Capture the cell that displays the provided text and extract its [X, Y] central coordinate. 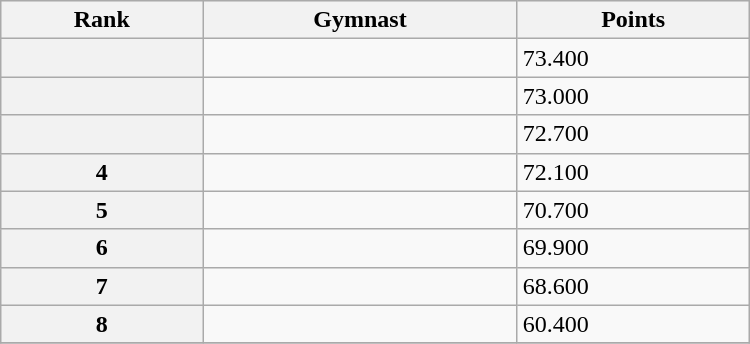
Points [633, 20]
72.100 [633, 172]
8 [102, 324]
70.700 [633, 210]
4 [102, 172]
60.400 [633, 324]
68.600 [633, 286]
7 [102, 286]
Gymnast [360, 20]
6 [102, 248]
Rank [102, 20]
72.700 [633, 134]
5 [102, 210]
73.000 [633, 96]
69.900 [633, 248]
73.400 [633, 58]
